Extract the [X, Y] coordinate from the center of the cell holding the provided text.  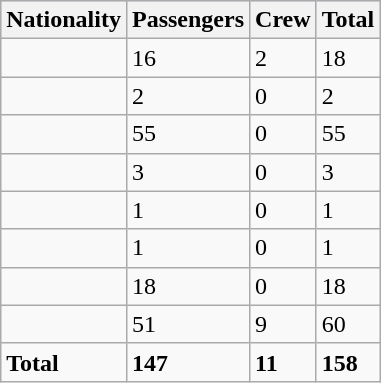
51 [188, 324]
158 [348, 362]
Nationality [64, 20]
60 [348, 324]
9 [284, 324]
Passengers [188, 20]
147 [188, 362]
Crew [284, 20]
11 [284, 362]
16 [188, 58]
